Provide the (x, y) coordinate of the cell's center where the given text is located.  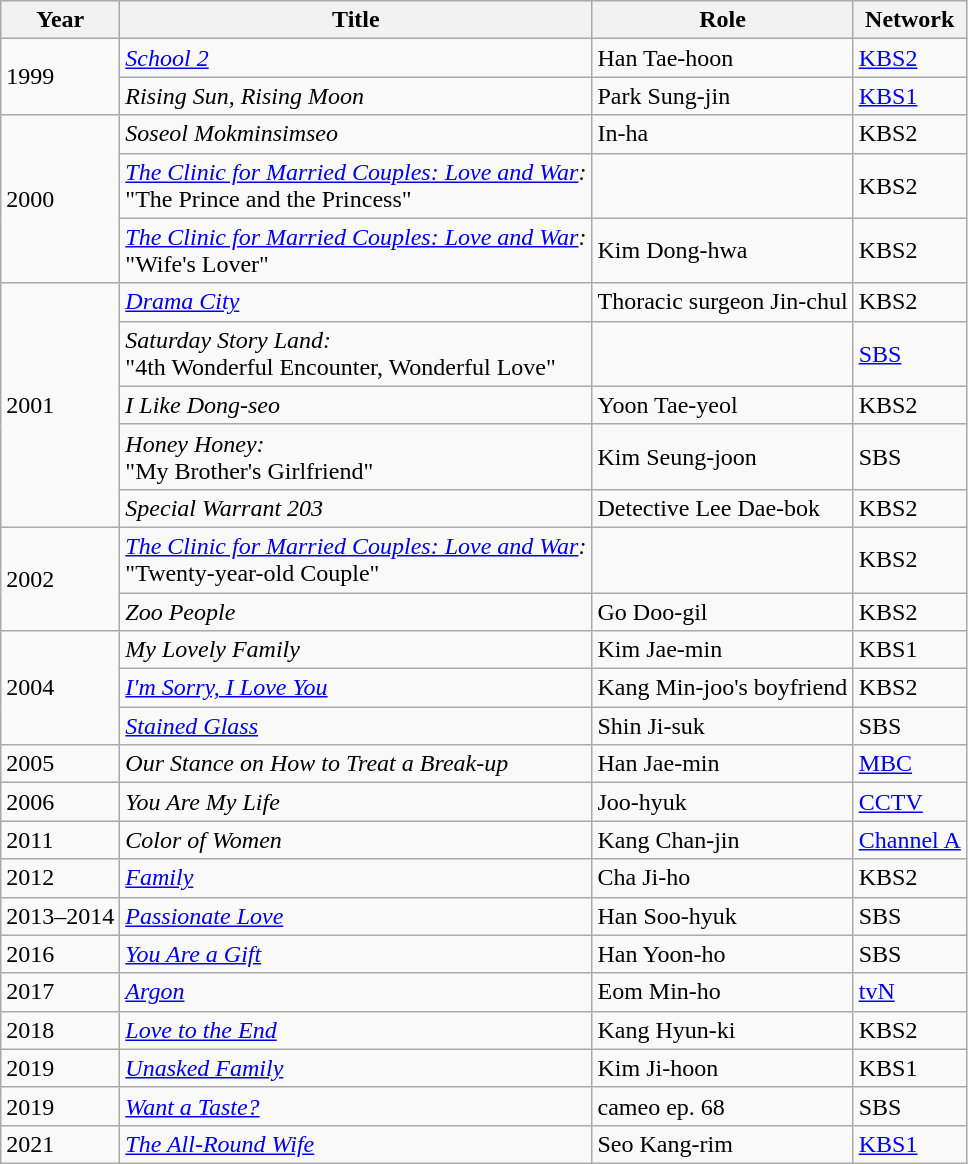
Han Tae-hoon (722, 58)
You Are a Gift (356, 954)
2021 (60, 1144)
Soseol Mokminsimseo (356, 134)
Detective Lee Dae-bok (722, 508)
Color of Women (356, 840)
2017 (60, 992)
Seo Kang-rim (722, 1144)
CCTV (910, 802)
The Clinic for Married Couples: Love and War: "The Prince and the Princess" (356, 186)
Want a Taste? (356, 1106)
Honey Honey: "My Brother's Girlfriend" (356, 456)
2018 (60, 1030)
2004 (60, 688)
2002 (60, 578)
2005 (60, 764)
I Like Dong-seo (356, 405)
Kim Dong-hwa (722, 250)
Thoracic surgeon Jin-chul (722, 302)
Title (356, 20)
Han Jae-min (722, 764)
Kang Hyun-ki (722, 1030)
I'm Sorry, I Love You (356, 688)
Saturday Story Land: "4th Wonderful Encounter, Wonderful Love" (356, 354)
Kang Min-joo's boyfriend (722, 688)
2012 (60, 878)
Shin Ji-suk (722, 726)
Cha Ji-ho (722, 878)
The Clinic for Married Couples: Love and War: "Twenty-year-old Couple" (356, 560)
My Lovely Family (356, 650)
School 2 (356, 58)
Yoon Tae-yeol (722, 405)
Rising Sun, Rising Moon (356, 96)
Love to the End (356, 1030)
2006 (60, 802)
Kang Chan-jin (722, 840)
Our Stance on How to Treat a Break-up (356, 764)
Zoo People (356, 611)
The Clinic for Married Couples: Love and War: "Wife's Lover" (356, 250)
Eom Min-ho (722, 992)
cameo ep. 68 (722, 1106)
Drama City (356, 302)
Family (356, 878)
Stained Glass (356, 726)
2011 (60, 840)
Kim Ji-hoon (722, 1068)
2013–2014 (60, 916)
Argon (356, 992)
Go Doo-gil (722, 611)
You Are My Life (356, 802)
Park Sung-jin (722, 96)
Han Soo-hyuk (722, 916)
MBC (910, 764)
2000 (60, 199)
Network (910, 20)
2001 (60, 405)
Special Warrant 203 (356, 508)
The All-Round Wife (356, 1144)
Channel A (910, 840)
Han Yoon-ho (722, 954)
In-ha (722, 134)
Unasked Family (356, 1068)
Passionate Love (356, 916)
2016 (60, 954)
Role (722, 20)
Joo-hyuk (722, 802)
Kim Seung-joon (722, 456)
tvN (910, 992)
Year (60, 20)
Kim Jae-min (722, 650)
1999 (60, 77)
